From the cell containing the given text, extract its center point as (X, Y) coordinate. 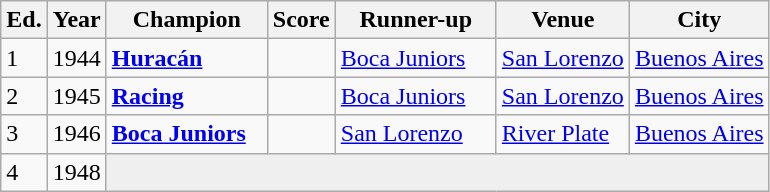
1946 (76, 134)
1 (24, 58)
Year (76, 20)
2 (24, 96)
Champion (186, 20)
1944 (76, 58)
4 (24, 172)
City (699, 20)
3 (24, 134)
Venue (562, 20)
Ed. (24, 20)
Runner-up (416, 20)
River Plate (562, 134)
1948 (76, 172)
Huracán (186, 58)
Racing (186, 96)
1945 (76, 96)
Score (301, 20)
